Search for the cell housing the specified text and yield its [X, Y] center coordinate. 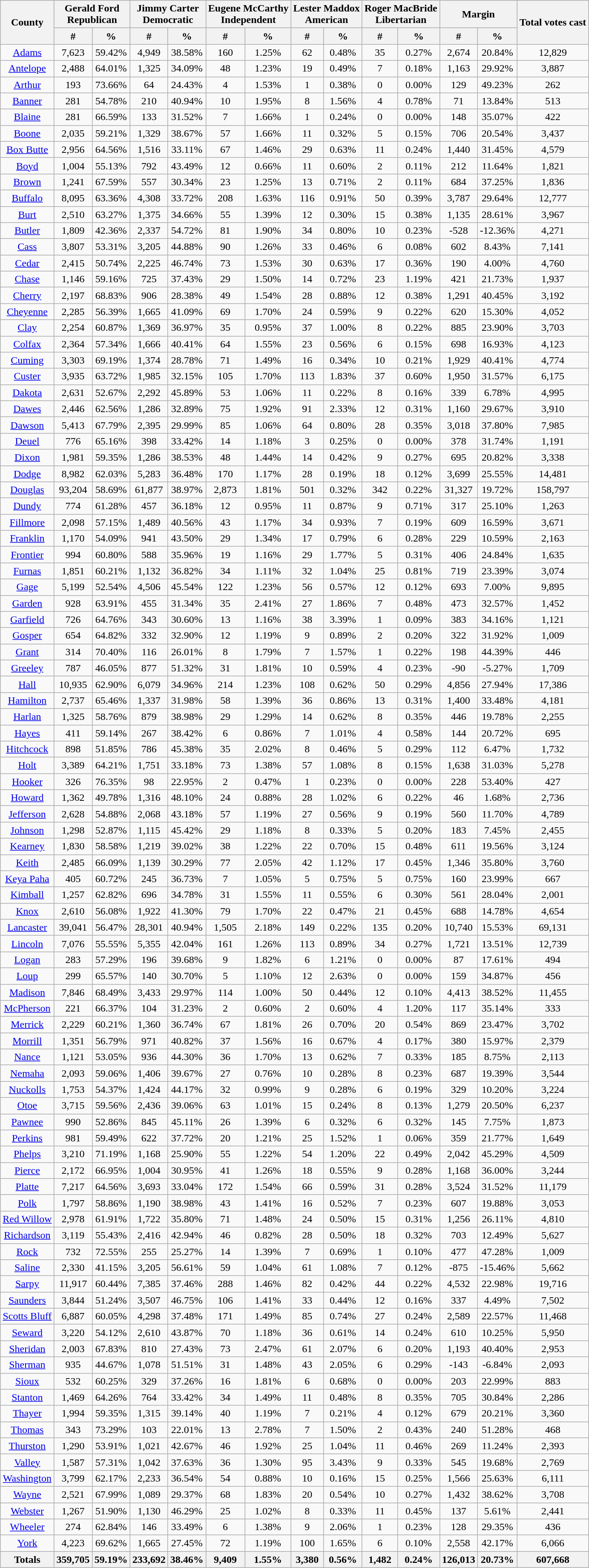
2,292 [149, 393]
0.39% [419, 198]
2.07% [343, 1349]
1,400 [458, 700]
421 [458, 279]
610 [458, 1333]
49 [225, 295]
Saunders [27, 1300]
Pawnee [27, 1122]
6,887 [73, 1316]
4,223 [73, 1543]
Banner [27, 101]
2,415 [73, 263]
39.14% [187, 1413]
1,922 [149, 911]
62 [307, 52]
810 [149, 1349]
64.82% [111, 636]
4,760 [553, 263]
8.43% [497, 247]
Cedar [27, 263]
193 [73, 85]
2,364 [73, 344]
981 [73, 1138]
1,193 [458, 1349]
-5.27% [497, 668]
3,760 [553, 863]
1,452 [553, 603]
941 [149, 539]
4,856 [458, 684]
4,949 [149, 52]
Gage [27, 587]
299 [73, 976]
1,851 [73, 571]
3,910 [553, 409]
0.36% [419, 263]
Sioux [27, 1381]
8,982 [73, 474]
2,395 [149, 425]
1,256 [458, 1219]
23.90% [497, 328]
171 [225, 1316]
2,485 [73, 863]
719 [458, 571]
1.57% [343, 652]
32.89% [187, 409]
Cuming [27, 360]
28,301 [149, 927]
43.49% [187, 166]
1,267 [73, 1511]
3,699 [458, 474]
214 [225, 684]
25.63% [497, 1478]
Boyd [27, 166]
Morrill [27, 1041]
427 [553, 782]
1,981 [73, 457]
1,721 [458, 943]
25.10% [497, 506]
1,732 [553, 749]
2,035 [73, 133]
54.72% [187, 231]
Arthur [27, 85]
877 [149, 668]
2.02% [268, 749]
Douglas [27, 490]
38.53% [187, 457]
36.18% [187, 506]
4.49% [497, 1300]
6,079 [149, 684]
2,255 [553, 717]
667 [553, 879]
29.97% [187, 992]
3,524 [458, 1187]
63.36% [111, 198]
2,254 [73, 328]
3,433 [149, 992]
Grant [27, 652]
-6.84% [497, 1365]
11,179 [553, 1187]
2,042 [458, 1154]
Total votes cast [553, 22]
19.78% [497, 717]
705 [458, 1397]
68 [225, 1494]
58.69% [111, 490]
29.92% [497, 69]
990 [73, 1122]
22.57% [497, 1316]
Keya Paha [27, 879]
2,229 [73, 1025]
149 [307, 927]
36.54% [187, 1478]
283 [73, 960]
58.58% [111, 846]
55.43% [111, 1235]
11.64% [497, 166]
359,705 [73, 1559]
411 [73, 733]
114 [225, 992]
42.04% [187, 943]
288 [225, 1284]
2,953 [553, 1349]
38.67% [187, 133]
148 [458, 117]
23.99% [497, 879]
0.99% [268, 1089]
4,052 [553, 312]
33.49% [187, 1527]
63 [225, 1106]
1,587 [73, 1462]
1.10% [268, 976]
54.78% [111, 101]
3,715 [73, 1106]
59.06% [111, 1073]
1,146 [73, 279]
1,360 [149, 1025]
269 [458, 1446]
69 [225, 312]
31,327 [458, 490]
60.72% [111, 879]
63.72% [111, 376]
4,123 [553, 344]
10,740 [458, 927]
1,135 [458, 214]
620 [458, 312]
203 [458, 1381]
8,095 [73, 198]
557 [149, 182]
1.05% [268, 879]
36.74% [187, 1025]
57.34% [111, 344]
73.66% [111, 85]
Totals [27, 1559]
5,662 [553, 1268]
60.80% [111, 555]
1,753 [73, 1089]
7,217 [73, 1187]
240 [458, 1430]
5,199 [73, 587]
1,830 [73, 846]
38.58% [187, 52]
44 [380, 1284]
Wayne [27, 1494]
455 [149, 603]
35.96% [187, 555]
32.57% [497, 603]
70.40% [111, 652]
Harlan [27, 717]
212 [458, 166]
161 [225, 943]
1,160 [458, 409]
64.76% [111, 619]
Franklin [27, 539]
71.19% [111, 1154]
43.50% [187, 539]
19,716 [553, 1284]
34.09% [187, 69]
2,446 [73, 409]
Roger MacBrideLibertarian [401, 14]
11.70% [497, 814]
0.93% [343, 522]
26.11% [497, 1219]
1,163 [458, 69]
53.91% [111, 1446]
255 [149, 1251]
3,360 [553, 1413]
2,393 [553, 1446]
Thayer [27, 1413]
0.78% [419, 101]
59 [225, 1268]
0.79% [343, 539]
36.00% [497, 1170]
703 [458, 1235]
Dakota [27, 393]
787 [73, 668]
16.59% [497, 522]
51.32% [187, 668]
1,440 [458, 149]
91 [307, 409]
994 [73, 555]
62.56% [111, 409]
906 [149, 295]
7,385 [149, 1284]
31.57% [497, 376]
Clay [27, 328]
774 [73, 506]
64.21% [111, 765]
0.18% [419, 69]
10,935 [73, 684]
1,469 [73, 1397]
45.54% [187, 587]
49.78% [111, 798]
3,338 [553, 457]
15.53% [497, 927]
2,488 [73, 69]
1,873 [553, 1122]
58.86% [111, 1203]
Polk [27, 1203]
3,224 [553, 1089]
4,271 [553, 231]
1,298 [73, 830]
30.29% [187, 863]
45.38% [187, 749]
57.15% [111, 522]
1,722 [149, 1219]
1.79% [268, 652]
31.92% [497, 636]
29.35% [497, 1527]
22.98% [497, 1284]
53.05% [111, 1057]
44.17% [187, 1089]
Rock [27, 1251]
684 [458, 182]
1,985 [149, 376]
2,098 [73, 522]
11,455 [553, 992]
2,001 [553, 895]
3,210 [73, 1154]
Holt [27, 765]
726 [73, 619]
51.51% [187, 1365]
45.29% [497, 1154]
2,286 [553, 1397]
337 [458, 1300]
2,233 [149, 1478]
0.67% [343, 1041]
-15.46% [497, 1268]
11,917 [73, 1284]
4,995 [553, 393]
41 [225, 1170]
30 [307, 263]
170 [225, 474]
Nuckolls [27, 1089]
172 [225, 1187]
2.18% [268, 927]
22.95% [187, 782]
22.99% [497, 1381]
398 [149, 441]
359 [458, 1138]
Burt [27, 214]
75 [225, 409]
607 [458, 1203]
3,303 [73, 360]
1.82% [268, 960]
Phelps [27, 1154]
Platte [27, 1187]
1,929 [458, 360]
501 [307, 490]
3,708 [553, 1494]
342 [380, 490]
Fillmore [27, 522]
1,406 [149, 1073]
17,386 [553, 684]
22.01% [187, 1430]
2,379 [553, 1041]
3,389 [73, 765]
267 [149, 733]
40.56% [187, 522]
1,191 [553, 441]
137 [458, 1511]
1,241 [73, 182]
Nemaha [27, 1073]
706 [458, 133]
Merrick [27, 1025]
40.45% [497, 295]
67.79% [111, 425]
210 [149, 101]
5,627 [553, 1235]
Valley [27, 1462]
898 [73, 749]
1,130 [149, 1511]
65.16% [111, 441]
37.46% [187, 1284]
37.63% [187, 1462]
Sarpy [27, 1284]
59.56% [111, 1106]
1,315 [149, 1413]
0.74% [343, 1316]
65.57% [111, 976]
1,369 [149, 328]
59.21% [111, 133]
1,257 [73, 895]
146 [149, 1527]
28.78% [187, 360]
1,316 [149, 798]
66.09% [111, 863]
Cherry [27, 295]
Custer [27, 376]
196 [149, 960]
39.02% [187, 846]
60.44% [111, 1284]
Cheyenne [27, 312]
37.80% [497, 425]
7.75% [497, 1122]
2,769 [553, 1462]
112 [458, 749]
1,937 [553, 279]
49.23% [497, 85]
10.20% [497, 1089]
0.68% [343, 1381]
7,623 [73, 52]
2.33% [343, 409]
27.45% [187, 1543]
42.36% [111, 231]
159 [458, 976]
1,836 [553, 182]
53 [225, 393]
14,481 [553, 474]
95 [307, 1462]
6.78% [497, 393]
53.31% [111, 247]
2.63% [343, 976]
31.74% [497, 441]
20.82% [497, 457]
York [27, 1543]
4,413 [458, 992]
2,197 [73, 295]
3,380 [307, 1559]
Kimball [27, 895]
245 [149, 879]
12,777 [553, 198]
59.42% [111, 52]
2.41% [268, 603]
7,076 [73, 943]
41.15% [111, 1268]
20.21% [497, 1413]
Washington [27, 1478]
0.87% [343, 506]
Margin [478, 14]
9,895 [553, 587]
13.51% [497, 943]
1.90% [268, 231]
41.09% [187, 312]
100 [307, 1543]
Colfax [27, 344]
Webster [27, 1511]
Sheridan [27, 1349]
11.24% [497, 1446]
332 [149, 636]
Hayes [27, 733]
1,432 [458, 1494]
Scotts Bluff [27, 1316]
609 [458, 522]
122 [225, 587]
2,003 [73, 1349]
62.03% [111, 474]
25.55% [497, 474]
5,355 [149, 943]
30.60% [187, 619]
87 [458, 960]
69,131 [553, 927]
1,635 [553, 555]
885 [458, 328]
62.84% [111, 1527]
23.39% [497, 571]
2,172 [73, 1170]
1,042 [149, 1462]
42.17% [497, 1543]
72 [225, 1543]
11,468 [553, 1316]
3,192 [553, 295]
560 [458, 814]
380 [458, 1041]
698 [458, 344]
20.50% [497, 1106]
42.94% [187, 1235]
82 [307, 1284]
Loup [27, 976]
229 [458, 539]
2,225 [149, 263]
6,175 [553, 376]
13.84% [497, 101]
33.04% [187, 1187]
Johnson [27, 830]
44.88% [187, 247]
0.08% [419, 247]
30.84% [497, 1397]
50.74% [111, 263]
62.90% [111, 684]
0.82% [268, 1235]
44.67% [111, 1365]
5.61% [497, 1511]
38.46% [187, 1559]
7,141 [553, 247]
51.90% [111, 1511]
45.11% [187, 1122]
4,810 [553, 1219]
24.84% [497, 555]
51.85% [111, 749]
2,631 [73, 393]
Eugene McCarthyIndependent [248, 14]
9,409 [225, 1559]
40.40% [497, 1349]
34.66% [187, 214]
57.29% [111, 960]
1,482 [380, 1559]
Dawson [27, 425]
1,638 [458, 765]
19.88% [497, 1203]
1.30% [268, 1462]
1,666 [149, 344]
5,950 [553, 1333]
31.45% [497, 149]
Furnas [27, 571]
31.03% [497, 765]
607,668 [553, 1559]
322 [458, 636]
3.39% [343, 619]
0.34% [343, 360]
28.04% [497, 895]
39.67% [187, 1073]
4,308 [149, 198]
39.06% [187, 1106]
-143 [458, 1365]
422 [553, 117]
1,351 [73, 1041]
561 [458, 895]
Saline [27, 1268]
1,516 [149, 149]
28.38% [187, 295]
4,532 [458, 1284]
Cass [27, 247]
76.35% [111, 782]
29.99% [187, 425]
Keith [27, 863]
29.37% [187, 1494]
90 [225, 247]
622 [149, 1138]
2,285 [73, 312]
56.47% [111, 927]
4,579 [553, 149]
1.34% [268, 539]
2,510 [73, 214]
46.29% [187, 1511]
21 [380, 911]
67.83% [111, 1349]
Hooker [27, 782]
7.00% [497, 587]
Gosper [27, 636]
59.19% [111, 1559]
383 [458, 619]
63.27% [111, 214]
Knox [27, 911]
27.43% [187, 1349]
58.76% [111, 717]
93,204 [73, 490]
1,290 [73, 1446]
1,649 [553, 1138]
21.77% [497, 1138]
845 [149, 1122]
Hamilton [27, 700]
764 [149, 1397]
140 [149, 976]
8.75% [497, 1057]
126,013 [458, 1559]
58 [225, 700]
883 [553, 1381]
Jefferson [27, 814]
64.26% [111, 1397]
679 [458, 1413]
2,330 [73, 1268]
1.95% [268, 101]
17.61% [497, 960]
314 [73, 652]
7.45% [497, 830]
7,502 [553, 1300]
2,521 [73, 1494]
1,809 [73, 231]
696 [149, 895]
532 [73, 1381]
66.37% [111, 1009]
Sherman [27, 1365]
61.28% [111, 506]
0.52% [343, 1203]
1.52% [343, 1138]
477 [458, 1251]
1,375 [149, 214]
3,671 [553, 522]
40.82% [187, 1041]
69.62% [111, 1543]
Red Willow [27, 1219]
228 [458, 782]
36.73% [187, 879]
2.78% [268, 1430]
Richardson [27, 1235]
144 [458, 733]
0.57% [343, 587]
56.79% [111, 1041]
869 [458, 1025]
3.43% [343, 1462]
54.88% [111, 814]
1,362 [73, 798]
40 [225, 1413]
0.09% [419, 619]
-90 [458, 668]
20.72% [497, 733]
1,132 [149, 571]
Dawes [27, 409]
3,244 [553, 1170]
Greeley [27, 668]
Seward [27, 1333]
53.40% [497, 782]
6.47% [497, 749]
2,337 [149, 231]
Brown [27, 182]
1,078 [149, 1365]
1,950 [458, 376]
2,589 [458, 1316]
66.59% [111, 117]
Boone [27, 133]
19.39% [497, 1073]
185 [458, 1057]
117 [458, 1009]
1.29% [268, 717]
Frontier [27, 555]
145 [458, 1122]
158,797 [553, 490]
46.05% [111, 668]
10.25% [497, 1333]
2,068 [149, 814]
39,041 [73, 927]
36.97% [187, 328]
Nance [27, 1057]
51.24% [111, 1300]
2,956 [73, 149]
1,709 [553, 668]
Lester MaddoxAmerican [326, 14]
588 [149, 555]
2,737 [73, 700]
Garden [27, 603]
3,124 [553, 846]
1,263 [553, 506]
68.49% [111, 992]
128 [458, 1527]
0.91% [343, 198]
1,329 [149, 133]
786 [149, 749]
190 [458, 263]
5,413 [73, 425]
378 [458, 441]
436 [553, 1527]
1,797 [73, 1203]
1,566 [458, 1478]
56.08% [111, 911]
6,237 [553, 1106]
66 [307, 1187]
0.58% [419, 733]
2,436 [149, 1106]
2,163 [553, 539]
Antelope [27, 69]
3,074 [553, 571]
Gerald FordRepublican [92, 14]
Dixon [27, 457]
333 [553, 1009]
-875 [458, 1268]
494 [553, 960]
0.43% [419, 1430]
274 [73, 1527]
1,190 [149, 1203]
1,219 [149, 846]
1.77% [343, 555]
68.83% [111, 295]
Adams [27, 52]
62.17% [111, 1478]
67.59% [111, 182]
38.42% [187, 733]
3,807 [73, 247]
104 [149, 1009]
45.42% [187, 830]
Hitchcock [27, 749]
79 [225, 911]
43.87% [187, 1333]
56 [307, 587]
4,654 [553, 911]
7,846 [73, 992]
406 [458, 555]
1,374 [149, 360]
31.98% [187, 700]
37.25% [497, 182]
233,692 [149, 1559]
4,509 [553, 1154]
3,053 [553, 1203]
34.87% [497, 976]
41.30% [187, 911]
55.13% [111, 166]
60.87% [111, 328]
25.27% [187, 1251]
513 [553, 101]
1.12% [343, 863]
35.07% [497, 117]
30.95% [187, 1170]
688 [458, 911]
208 [225, 198]
135 [380, 927]
34.16% [497, 619]
2,674 [458, 52]
2,416 [149, 1235]
60.05% [111, 1316]
66.95% [111, 1170]
4,789 [553, 814]
1,489 [149, 522]
73.29% [111, 1430]
2,558 [458, 1543]
3,844 [73, 1300]
108 [307, 684]
654 [73, 636]
59.49% [111, 1138]
55.55% [111, 943]
3,787 [458, 198]
1,994 [73, 1413]
Lincoln [27, 943]
12,829 [553, 52]
0.69% [343, 1251]
28.61% [497, 214]
2,978 [73, 1219]
3,544 [553, 1073]
39.68% [187, 960]
37.72% [187, 1138]
59.16% [111, 279]
Thomas [27, 1430]
1,115 [149, 830]
70 [225, 1333]
776 [73, 441]
4,298 [149, 1316]
Deuel [27, 441]
48.10% [187, 798]
81 [225, 231]
62.82% [111, 895]
602 [458, 247]
4,181 [553, 700]
Dodge [27, 474]
56.39% [111, 312]
732 [73, 1251]
15.30% [497, 312]
129 [458, 85]
317 [458, 506]
6,066 [553, 1543]
47.28% [497, 1251]
1.44% [268, 457]
30.34% [187, 182]
Pierce [27, 1170]
545 [458, 1462]
43.18% [187, 814]
Kearney [27, 846]
Box Butte [27, 149]
10.59% [497, 539]
McPherson [27, 1009]
37.43% [187, 279]
67.99% [111, 1494]
38.97% [187, 490]
Madison [27, 992]
24.43% [187, 85]
33.18% [187, 765]
16.93% [497, 344]
2,628 [73, 814]
Howard [27, 798]
1,346 [458, 863]
12.49% [497, 1235]
3,018 [458, 425]
339 [458, 393]
935 [73, 1365]
Thurston [27, 1446]
52.67% [111, 393]
Buffalo [27, 198]
59.14% [111, 733]
2,736 [553, 798]
6,111 [553, 1478]
687 [458, 1073]
457 [149, 506]
54.37% [111, 1089]
1.68% [497, 798]
19.68% [497, 1462]
928 [73, 603]
20.84% [497, 52]
611 [458, 846]
2.47% [268, 1349]
32.90% [187, 636]
3,703 [553, 328]
468 [553, 1430]
1,424 [149, 1089]
Blaine [27, 117]
3 [307, 441]
971 [149, 1041]
Stanton [27, 1397]
0.06% [419, 1138]
25.90% [187, 1154]
1,089 [149, 1494]
34.96% [187, 684]
44.30% [187, 1057]
879 [149, 717]
Chase [27, 279]
1,337 [149, 700]
106 [225, 1300]
221 [73, 1009]
60.25% [111, 1381]
23.47% [497, 1025]
65.46% [111, 700]
2,455 [553, 830]
1,021 [149, 1446]
3,507 [149, 1300]
2,441 [553, 1511]
37.48% [187, 1316]
15.97% [497, 1041]
69.19% [111, 360]
33.72% [187, 198]
37.26% [187, 1381]
4,774 [553, 360]
103 [149, 1430]
183 [458, 830]
1,505 [225, 927]
34.78% [187, 895]
1.11% [268, 571]
7,985 [553, 425]
21.73% [497, 279]
35.14% [497, 1009]
46.74% [187, 263]
3,799 [73, 1478]
30.70% [187, 976]
Dundy [27, 506]
3,437 [553, 133]
38.52% [497, 992]
42 [307, 863]
Logan [27, 960]
5,283 [149, 474]
County [27, 22]
19.72% [497, 490]
52.87% [111, 830]
33.48% [497, 700]
31.23% [187, 1009]
473 [458, 603]
61,877 [149, 490]
44.39% [497, 652]
1.65% [343, 1543]
1,279 [458, 1106]
54.12% [111, 1333]
Butler [27, 231]
98 [149, 782]
0.61% [343, 1333]
27.94% [497, 684]
-12.36% [497, 231]
14.78% [497, 911]
Perkins [27, 1138]
262 [553, 85]
1.63% [268, 198]
19.56% [497, 846]
56.61% [187, 1268]
26.01% [187, 652]
20.73% [497, 1559]
29.67% [497, 409]
936 [149, 1057]
2.06% [343, 1527]
57.31% [111, 1462]
5,278 [553, 765]
-528 [458, 231]
36.82% [187, 571]
52.86% [111, 1122]
52.54% [111, 587]
Hall [27, 684]
38.62% [497, 1494]
29.64% [497, 198]
51.28% [497, 1430]
54.09% [111, 539]
0.76% [268, 1073]
3,887 [553, 69]
792 [149, 166]
Lancaster [27, 927]
1,751 [149, 765]
3,220 [73, 1333]
42.67% [187, 1446]
72.55% [111, 1251]
725 [149, 279]
3,702 [553, 1025]
3,119 [73, 1235]
77 [225, 863]
4.00% [497, 263]
Wheeler [27, 1527]
1,821 [553, 166]
0.13% [419, 1106]
1,170 [73, 539]
31.34% [187, 603]
2,113 [553, 1057]
105 [225, 376]
326 [73, 782]
45.89% [187, 393]
1,291 [458, 295]
4,506 [149, 587]
3,967 [553, 214]
46.75% [187, 1300]
33.11% [187, 149]
Garfield [27, 619]
64.01% [111, 69]
36.48% [187, 474]
1.86% [343, 603]
3,935 [73, 376]
2,873 [225, 490]
0.81% [419, 571]
133 [149, 117]
198 [458, 652]
0.72% [343, 279]
0.66% [268, 166]
63.91% [111, 603]
405 [73, 879]
20.54% [497, 133]
3,693 [149, 1187]
Otoe [27, 1106]
12,739 [553, 943]
456 [553, 976]
1,139 [149, 863]
0.17% [419, 1041]
32.15% [187, 376]
Jimmy CarterDemocratic [168, 14]
61.91% [111, 1219]
693 [458, 587]
